Return the [X, Y] coordinate for the center point of the cell that contains the specified text.  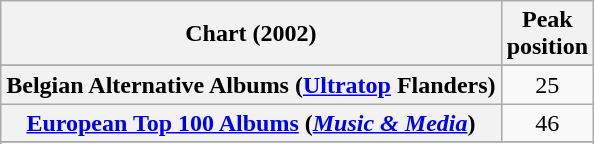
25 [547, 85]
Peakposition [547, 34]
46 [547, 123]
European Top 100 Albums (Music & Media) [251, 123]
Chart (2002) [251, 34]
Belgian Alternative Albums (Ultratop Flanders) [251, 85]
